For the text-containing cell, return its midpoint in [x, y] coordinate format. 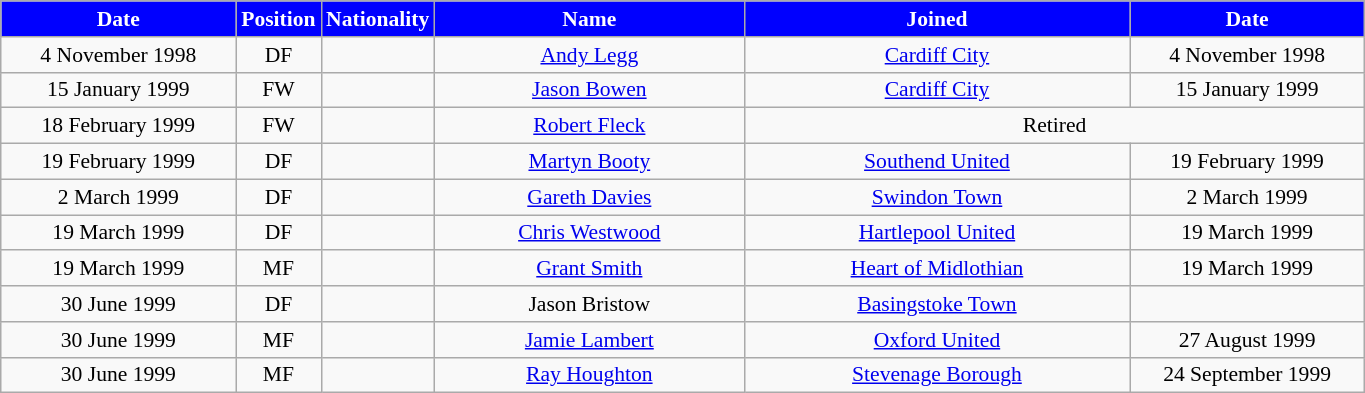
Nationality [378, 19]
Stevenage Borough [936, 375]
Southend United [936, 162]
18 February 1999 [118, 126]
24 September 1999 [1248, 375]
Retired [1054, 126]
Joined [936, 19]
Ray Houghton [589, 375]
Oxford United [936, 340]
Name [589, 19]
Gareth Davies [589, 197]
Hartlepool United [936, 233]
27 August 1999 [1248, 340]
Jamie Lambert [589, 340]
Grant Smith [589, 269]
Jason Bowen [589, 90]
Swindon Town [936, 197]
Chris Westwood [589, 233]
Position [278, 19]
Andy Legg [589, 55]
Heart of Midlothian [936, 269]
Jason Bristow [589, 304]
Basingstoke Town [936, 304]
Martyn Booty [589, 162]
Robert Fleck [589, 126]
